Provide the [x, y] coordinate of the cell's center where the given text is located.  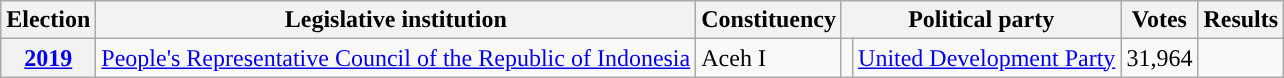
31,964 [1160, 58]
Results [1241, 20]
United Development Party [987, 58]
2019 [48, 58]
Political party [980, 20]
Votes [1160, 20]
Constituency [769, 20]
Aceh I [769, 58]
People's Representative Council of the Republic of Indonesia [396, 58]
Legislative institution [396, 20]
Election [48, 20]
